Capture the cell that displays the provided text and extract its (X, Y) central coordinate. 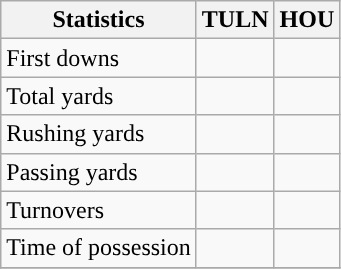
Turnovers (99, 210)
Time of possession (99, 248)
Passing yards (99, 172)
Rushing yards (99, 134)
First downs (99, 58)
Statistics (99, 20)
Total yards (99, 96)
HOU (307, 20)
TULN (235, 20)
